Determine the (X, Y) coordinate at the center of the cell enclosing the given text.  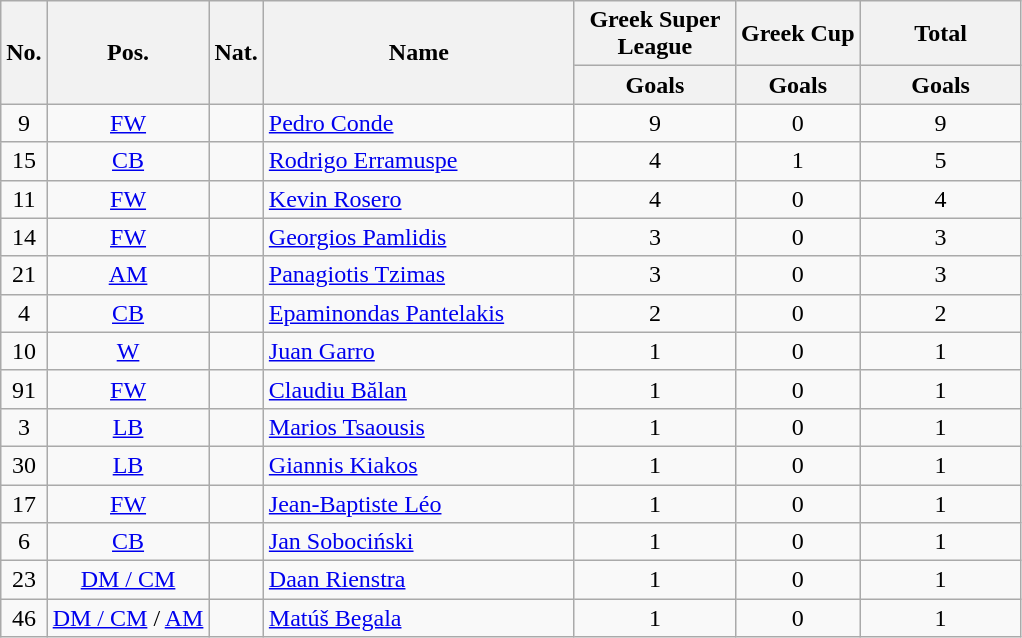
17 (24, 503)
Pos. (128, 52)
Panagiotis Tzimas (418, 275)
10 (24, 351)
Kevin Rosero (418, 199)
Nat. (236, 52)
Daan Rienstra (418, 580)
AM (128, 275)
91 (24, 389)
14 (24, 237)
W (128, 351)
DM / CM (128, 580)
46 (24, 618)
Rodrigo Erramuspe (418, 161)
Epaminondas Pantelakis (418, 313)
23 (24, 580)
DM / CM / AM (128, 618)
Marios Tsaousis (418, 427)
5 (940, 161)
Jean-Baptiste Léo (418, 503)
Greek Super League (654, 34)
Name (418, 52)
6 (24, 542)
No. (24, 52)
Greek Cup (798, 34)
Claudiu Bălan (418, 389)
Total (940, 34)
Jan Sobociński (418, 542)
Giannis Kiakos (418, 465)
21 (24, 275)
Pedro Conde (418, 123)
Juan Garro (418, 351)
30 (24, 465)
Georgios Pamlidis (418, 237)
Matúš Begala (418, 618)
11 (24, 199)
15 (24, 161)
